From the cell containing the given text, extract its center point as [X, Y] coordinate. 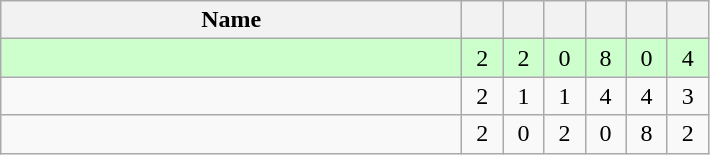
3 [688, 96]
Name [232, 20]
